For the text-containing cell, return its midpoint in [x, y] coordinate format. 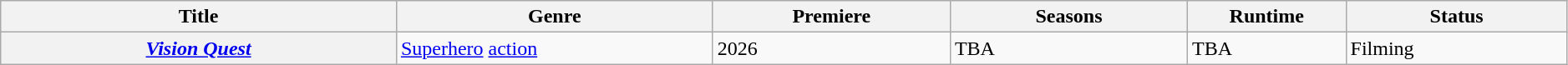
Superhero action [555, 48]
Filming [1457, 48]
Seasons [1068, 17]
Vision Quest [199, 48]
Genre [555, 17]
2026 [831, 48]
Premiere [831, 17]
Runtime [1266, 17]
Title [199, 17]
Status [1457, 17]
